Output the (X, Y) coordinate of the center of the cell containing the given text.  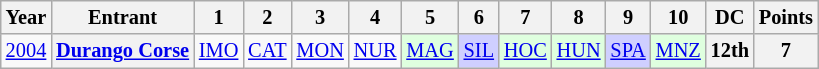
2 (267, 17)
HUN (579, 51)
8 (579, 17)
3 (320, 17)
Entrant (122, 17)
SPA (628, 51)
12th (730, 51)
4 (376, 17)
MON (320, 51)
6 (479, 17)
9 (628, 17)
MNZ (678, 51)
CAT (267, 51)
NUR (376, 51)
10 (678, 17)
2004 (26, 51)
DC (730, 17)
MAG (430, 51)
Durango Corse (122, 51)
5 (430, 17)
HOC (526, 51)
Points (786, 17)
SIL (479, 51)
IMO (218, 51)
Year (26, 17)
1 (218, 17)
